Provide the [x, y] coordinate of the cell's center where the given text is located.  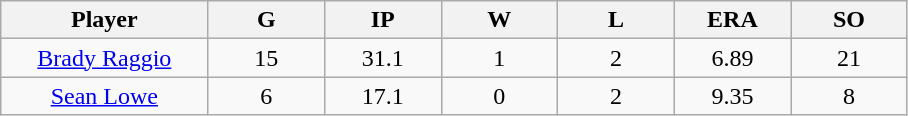
17.1 [384, 96]
ERA [732, 20]
Player [104, 20]
1 [500, 58]
SO [850, 20]
6.89 [732, 58]
0 [500, 96]
8 [850, 96]
21 [850, 58]
6 [266, 96]
IP [384, 20]
G [266, 20]
15 [266, 58]
Sean Lowe [104, 96]
W [500, 20]
31.1 [384, 58]
9.35 [732, 96]
Brady Raggio [104, 58]
L [616, 20]
